Locate the cell with the specified text and output its [x, y] center coordinate. 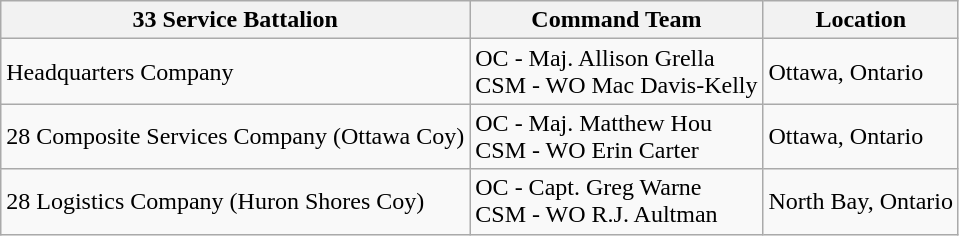
28 Logistics Company (Huron Shores Coy) [236, 202]
33 Service Battalion [236, 20]
OC - Maj. Matthew HouCSM - WO Erin Carter [616, 136]
Command Team [616, 20]
Headquarters Company [236, 72]
North Bay, Ontario [860, 202]
OC - Maj. Allison GrellaCSM - WO Mac Davis-Kelly [616, 72]
28 Composite Services Company (Ottawa Coy) [236, 136]
OC - Capt. Greg WarneCSM - WO R.J. Aultman [616, 202]
Location [860, 20]
